Search for the cell housing the specified text and yield its [X, Y] center coordinate. 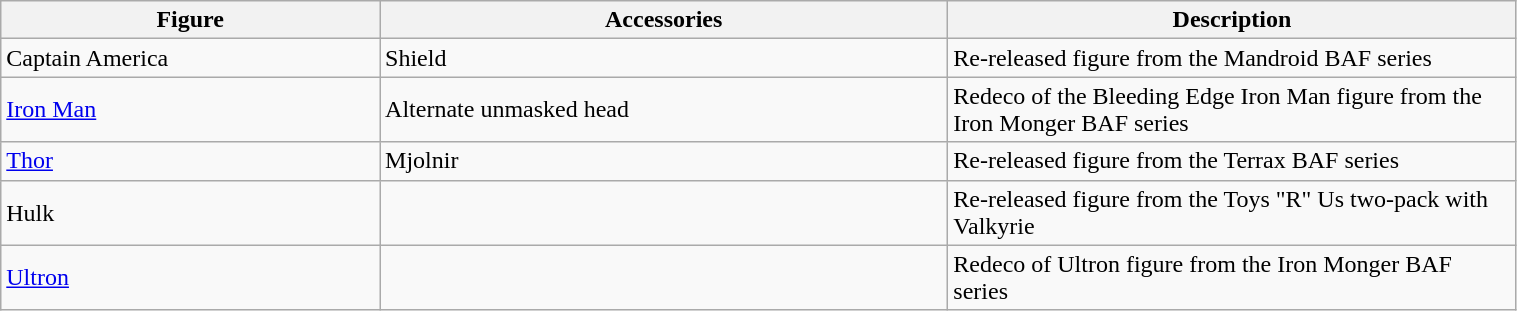
Iron Man [190, 110]
Mjolnir [664, 161]
Figure [190, 20]
Captain America [190, 58]
Shield [664, 58]
Accessories [664, 20]
Hulk [190, 212]
Re-released figure from the Mandroid BAF series [1232, 58]
Description [1232, 20]
Thor [190, 161]
Ultron [190, 278]
Re-released figure from the Toys "R" Us two-pack with Valkyrie [1232, 212]
Alternate unmasked head [664, 110]
Redeco of Ultron figure from the Iron Monger BAF series [1232, 278]
Re-released figure from the Terrax BAF series [1232, 161]
Redeco of the Bleeding Edge Iron Man figure from the Iron Monger BAF series [1232, 110]
